Output the [x, y] coordinate of the center of the cell containing the given text.  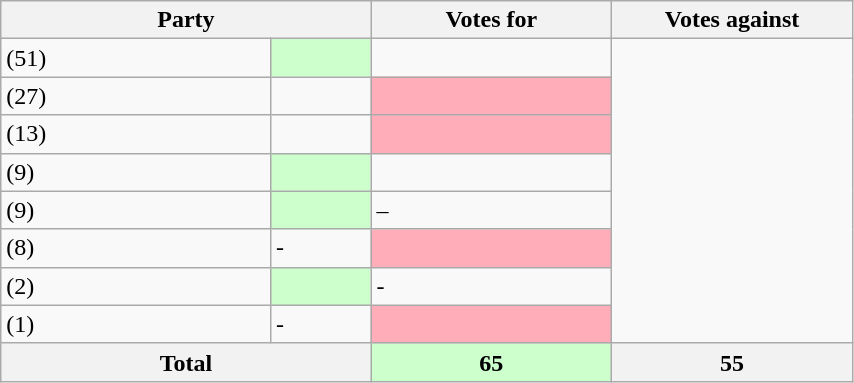
Total [186, 362]
(2) [136, 286]
(8) [136, 248]
(13) [136, 134]
– [492, 210]
65 [492, 362]
55 [732, 362]
Party [186, 20]
(51) [136, 58]
Votes against [732, 20]
(1) [136, 324]
(27) [136, 96]
Votes for [492, 20]
